Find where the given text appears and provide that cell's center as (X, Y) coordinate. 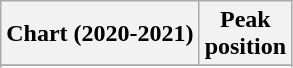
Chart (2020-2021) (100, 34)
Peakposition (245, 34)
